Output the [X, Y] coordinate of the center of the cell containing the given text.  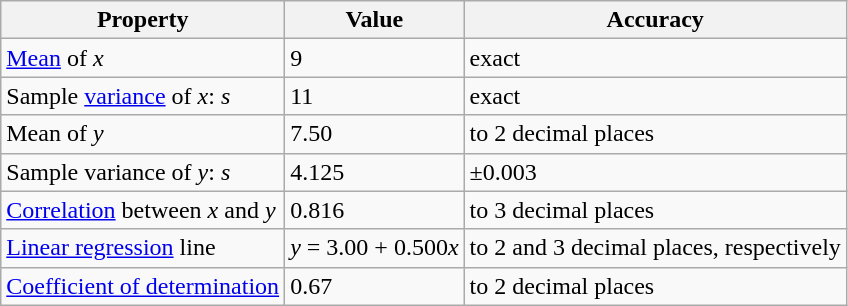
±0.003 [655, 172]
11 [374, 96]
Coefficient of determination [143, 286]
7.50 [374, 134]
Accuracy [655, 20]
0.67 [374, 286]
4.125 [374, 172]
Sample variance of x: s [143, 96]
0.816 [374, 210]
Mean of x [143, 58]
to 2 and 3 decimal places, respectively [655, 248]
9 [374, 58]
Correlation between x and y [143, 210]
to 3 decimal places [655, 210]
Sample variance of y: s [143, 172]
Mean of y [143, 134]
Linear regression line [143, 248]
y = 3.00 + 0.500x [374, 248]
Value [374, 20]
Property [143, 20]
